Identify which cell holds the provided text, then report its (x, y) central coordinate. 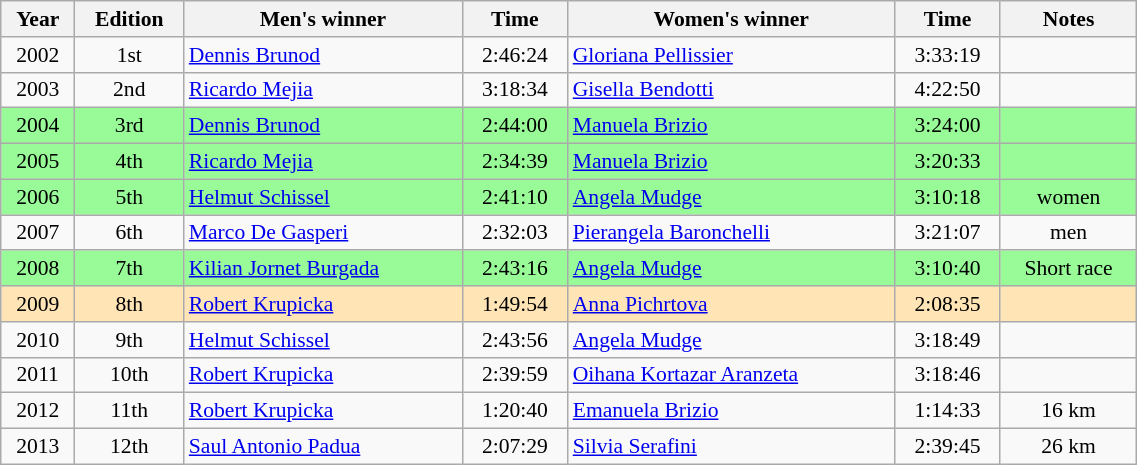
2:34:39 (515, 162)
8th (130, 304)
Oihana Kortazar Aranzeta (732, 375)
5th (130, 197)
Women's winner (732, 19)
Marco De Gasperi (323, 233)
Emanuela Brizio (732, 411)
1:20:40 (515, 411)
2002 (38, 55)
3:18:34 (515, 90)
Year (38, 19)
Kilian Jornet Burgada (323, 269)
1:49:54 (515, 304)
2004 (38, 126)
4:22:50 (948, 90)
3:20:33 (948, 162)
men (1068, 233)
2nd (130, 90)
Gisella Bendotti (732, 90)
Edition (130, 19)
2:32:03 (515, 233)
Anna Pichrtova (732, 304)
3:18:49 (948, 340)
2:41:10 (515, 197)
1:14:33 (948, 411)
7th (130, 269)
Notes (1068, 19)
3:18:46 (948, 375)
2:43:56 (515, 340)
2:43:16 (515, 269)
2010 (38, 340)
2:44:00 (515, 126)
Men's winner (323, 19)
Gloriana Pellissier (732, 55)
2013 (38, 447)
6th (130, 233)
16 km (1068, 411)
2007 (38, 233)
11th (130, 411)
Pierangela Baronchelli (732, 233)
2012 (38, 411)
26 km (1068, 447)
3:10:18 (948, 197)
2:08:35 (948, 304)
3rd (130, 126)
2008 (38, 269)
2003 (38, 90)
2009 (38, 304)
2:46:24 (515, 55)
1st (130, 55)
2:39:59 (515, 375)
women (1068, 197)
Short race (1068, 269)
Silvia Serafini (732, 447)
3:10:40 (948, 269)
Saul Antonio Padua (323, 447)
9th (130, 340)
12th (130, 447)
3:33:19 (948, 55)
2005 (38, 162)
3:21:07 (948, 233)
2006 (38, 197)
4th (130, 162)
2:39:45 (948, 447)
2011 (38, 375)
3:24:00 (948, 126)
2:07:29 (515, 447)
10th (130, 375)
